Locate the cell with the specified text and output its (x, y) center coordinate. 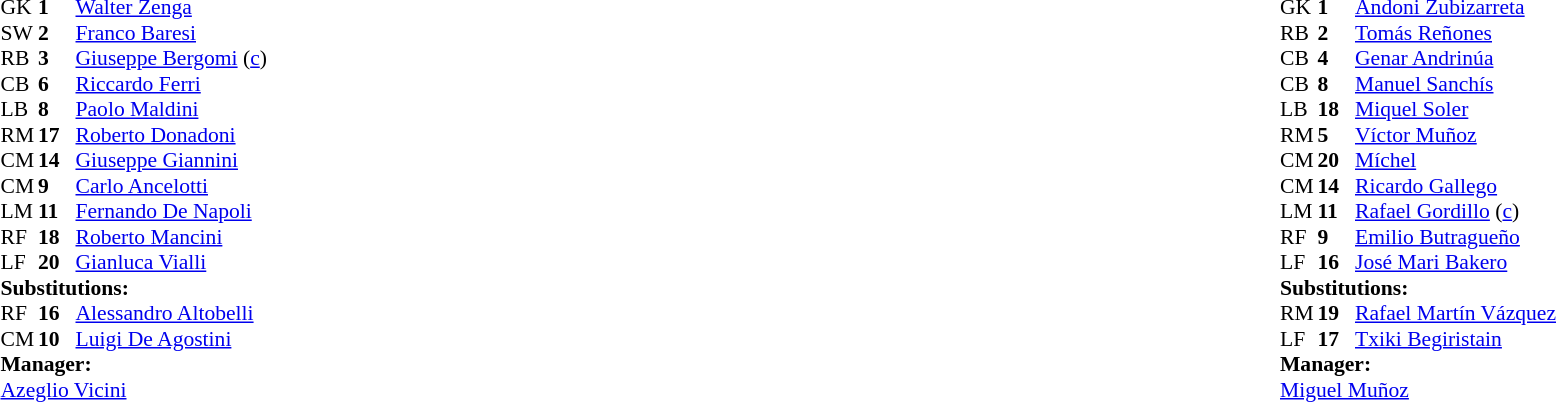
Fernando De Napoli (172, 211)
Gianluca Vialli (172, 263)
4 (1337, 59)
Manuel Sanchís (1456, 84)
Tomás Reñones (1456, 33)
Luigi De Agostini (172, 339)
SW (19, 33)
Miquel Soler (1456, 109)
Emilio Butragueño (1456, 237)
Giuseppe Giannini (172, 161)
Roberto Mancini (172, 237)
Rafael Gordillo (c) (1456, 211)
Víctor Muñoz (1456, 135)
Riccardo Ferri (172, 84)
Paolo Maldini (172, 109)
Ricardo Gallego (1456, 186)
Roberto Donadoni (172, 135)
6 (57, 84)
Txiki Begiristain (1456, 339)
Carlo Ancelotti (172, 186)
Franco Baresi (172, 33)
Rafael Martín Vázquez (1456, 313)
Genar Andrinúa (1456, 59)
Míchel (1456, 161)
19 (1337, 313)
Alessandro Altobelli (172, 313)
José Mari Bakero (1456, 263)
Giuseppe Bergomi (c) (172, 59)
10 (57, 339)
5 (1337, 135)
3 (57, 59)
